Find where the given text appears and provide that cell's center as [x, y] coordinate. 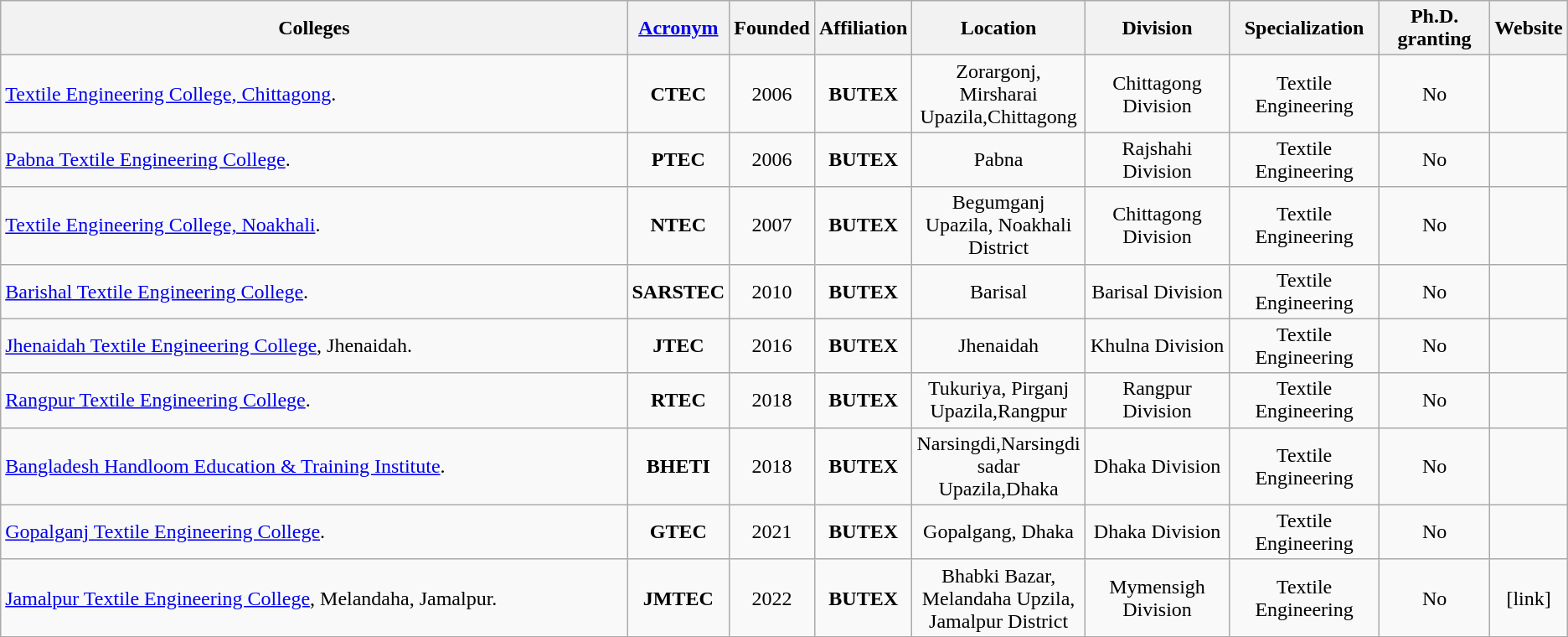
JTEC [678, 345]
Rajshahi Division [1158, 159]
Tukuriya, Pirganj Upazila,Rangpur [998, 401]
Barisal Division [1158, 292]
Website [1529, 28]
RTEC [678, 401]
Ph.D. granting [1434, 28]
NTEC [678, 225]
GTEC [678, 531]
JMTEC [678, 598]
Rangpur Textile Engineering College. [314, 401]
Textile Engineering College, Chittagong. [314, 94]
Rangpur Division [1158, 401]
Textile Engineering College, Noakhali. [314, 225]
BHETI [678, 466]
Location [998, 28]
Narsingdi,Narsingdi sadar Upazila,Dhaka [998, 466]
Bangladesh Handloom Education & Training Institute. [314, 466]
Bhabki Bazar, Melandaha Upzila, Jamalpur District [998, 598]
SARSTEC [678, 292]
Colleges [314, 28]
2007 [772, 225]
Gopalgang, Dhaka [998, 531]
Pabna [998, 159]
Mymensigh Division [1158, 598]
Zorargonj, Mirsharai Upazila,Chittagong [998, 94]
CTEC [678, 94]
2022 [772, 598]
2010 [772, 292]
Barishal Textile Engineering College. [314, 292]
Khulna Division [1158, 345]
2016 [772, 345]
2021 [772, 531]
[link] [1529, 598]
Specialization [1304, 28]
Jhenaidah Textile Engineering College, Jhenaidah. [314, 345]
Division [1158, 28]
Jamalpur Textile Engineering College, Melandaha, Jamalpur. [314, 598]
Founded [772, 28]
Affiliation [863, 28]
Barisal [998, 292]
Gopalganj Textile Engineering College. [314, 531]
Begumganj Upazila, Noakhali District [998, 225]
Acronym [678, 28]
Jhenaidah [998, 345]
PTEC [678, 159]
Pabna Textile Engineering College. [314, 159]
